Scan for the cell matching the given text and deliver its (X, Y) coordinate at center. 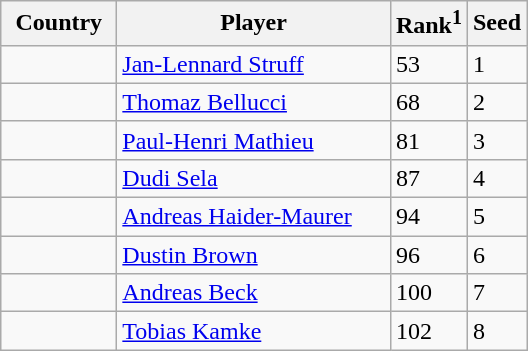
68 (428, 102)
3 (496, 140)
Andreas Beck (254, 293)
Country (59, 24)
1 (496, 64)
Jan-Lennard Struff (254, 64)
53 (428, 64)
6 (496, 255)
Dudi Sela (254, 178)
Andreas Haider-Maurer (254, 217)
Paul-Henri Mathieu (254, 140)
7 (496, 293)
94 (428, 217)
Rank1 (428, 24)
Player (254, 24)
87 (428, 178)
102 (428, 331)
5 (496, 217)
4 (496, 178)
100 (428, 293)
96 (428, 255)
81 (428, 140)
Dustin Brown (254, 255)
Thomaz Bellucci (254, 102)
2 (496, 102)
Tobias Kamke (254, 331)
Seed (496, 24)
8 (496, 331)
